Return [x, y] of the center of cell containing provided text 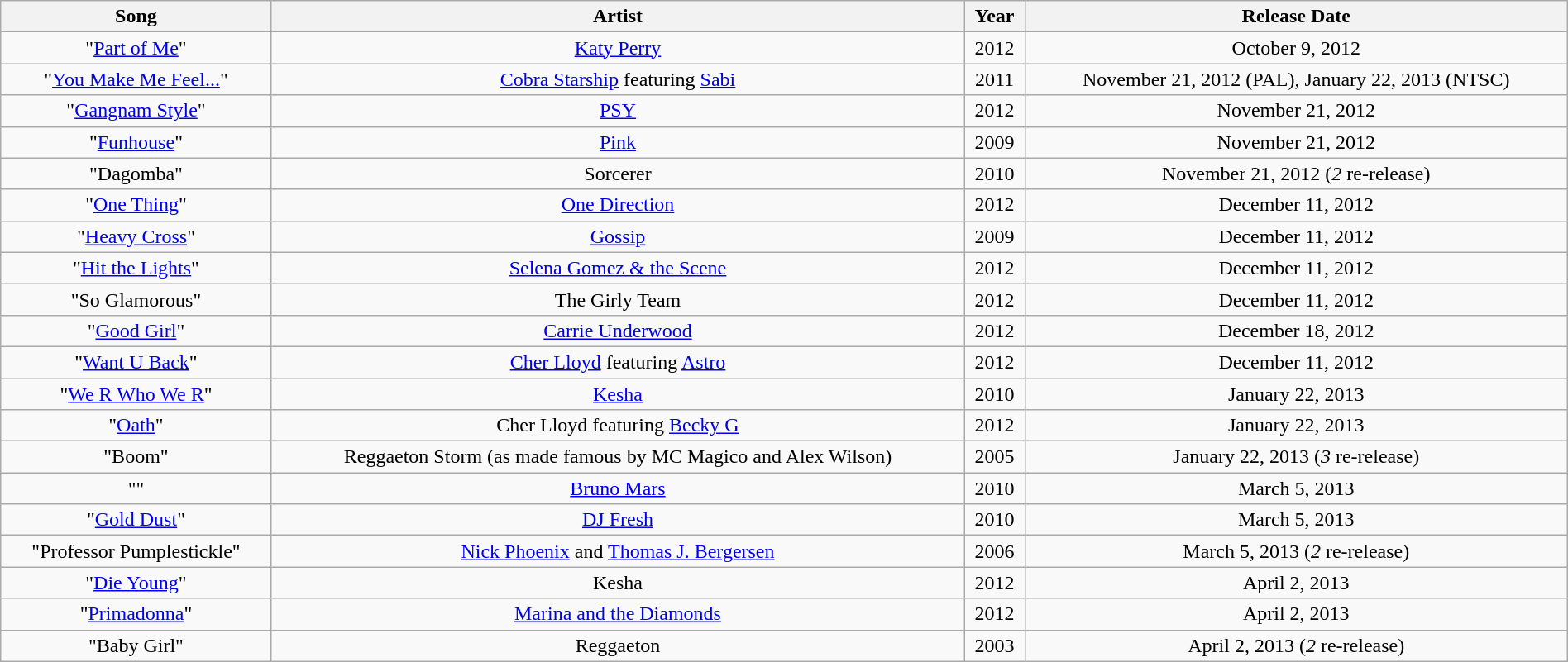
Release Date [1296, 17]
Artist [618, 17]
2006 [994, 551]
"Good Girl" [136, 331]
2011 [994, 79]
"Gangnam Style" [136, 111]
"We R Who We R" [136, 394]
PSY [618, 111]
"" [136, 488]
Cher Lloyd featuring Becky G [618, 426]
The Girly Team [618, 299]
"One Thing" [136, 205]
"Boom" [136, 457]
January 22, 2013 (3 re-release) [1296, 457]
Nick Phoenix and Thomas J. Bergersen [618, 551]
March 5, 2013 (2 re-release) [1296, 551]
Reggaeton [618, 645]
Pink [618, 142]
Song [136, 17]
2005 [994, 457]
Katy Perry [618, 48]
"Heavy Cross" [136, 236]
One Direction [618, 205]
November 21, 2012 (PAL), January 22, 2013 (NTSC) [1296, 79]
Cobra Starship featuring Sabi [618, 79]
October 9, 2012 [1296, 48]
Sorcerer [618, 174]
"Die Young" [136, 583]
DJ Fresh [618, 520]
April 2, 2013 (2 re-release) [1296, 645]
"Primadonna" [136, 614]
"Dagomba" [136, 174]
Bruno Mars [618, 488]
"So Glamorous" [136, 299]
"Part of Me" [136, 48]
"Oath" [136, 426]
"You Make Me Feel..." [136, 79]
"Funhouse" [136, 142]
November 21, 2012 (2 re-release) [1296, 174]
Selena Gomez & the Scene [618, 268]
"Gold Dust" [136, 520]
"Hit the Lights" [136, 268]
Year [994, 17]
2003 [994, 645]
Carrie Underwood [618, 331]
Gossip [618, 236]
"Professor Pumplestickle" [136, 551]
December 18, 2012 [1296, 331]
"Baby Girl" [136, 645]
Cher Lloyd featuring Astro [618, 362]
Marina and the Diamonds [618, 614]
"Want U Back" [136, 362]
Reggaeton Storm (as made famous by MC Magico and Alex Wilson) [618, 457]
